Determine the (X, Y) coordinate at the center of the cell enclosing the given text.  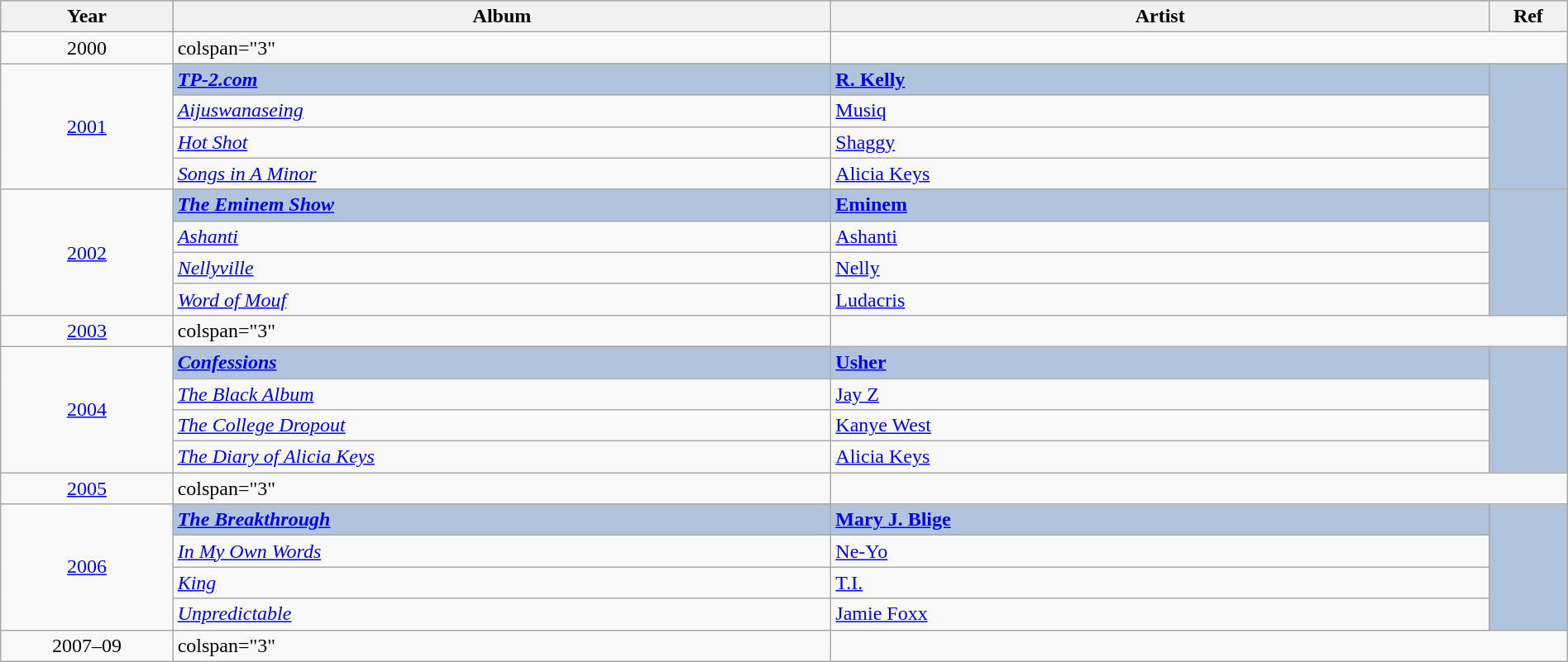
Songs in A Minor (502, 174)
Nelly (1160, 268)
T.I. (1160, 583)
Usher (1160, 362)
R. Kelly (1160, 79)
Hot Shot (502, 142)
2003 (87, 331)
2000 (87, 48)
The Eminem Show (502, 205)
Nellyville (502, 268)
2001 (87, 126)
Year (87, 17)
Word of Mouf (502, 299)
2005 (87, 488)
Ne-Yo (1160, 551)
2004 (87, 409)
Jamie Foxx (1160, 614)
In My Own Words (502, 551)
Ludacris (1160, 299)
Kanye West (1160, 426)
The Breakthrough (502, 520)
Eminem (1160, 205)
Album (502, 17)
Aijuswanaseing (502, 111)
2006 (87, 567)
2002 (87, 252)
Jay Z (1160, 394)
Ref (1528, 17)
Mary J. Blige (1160, 520)
The College Dropout (502, 426)
2007–09 (87, 645)
Unpredictable (502, 614)
Shaggy (1160, 142)
King (502, 583)
The Diary of Alicia Keys (502, 457)
The Black Album (502, 394)
Confessions (502, 362)
TP-2.com (502, 79)
Artist (1160, 17)
Musiq (1160, 111)
